Extract the [X, Y] coordinate from the center of the cell holding the provided text.  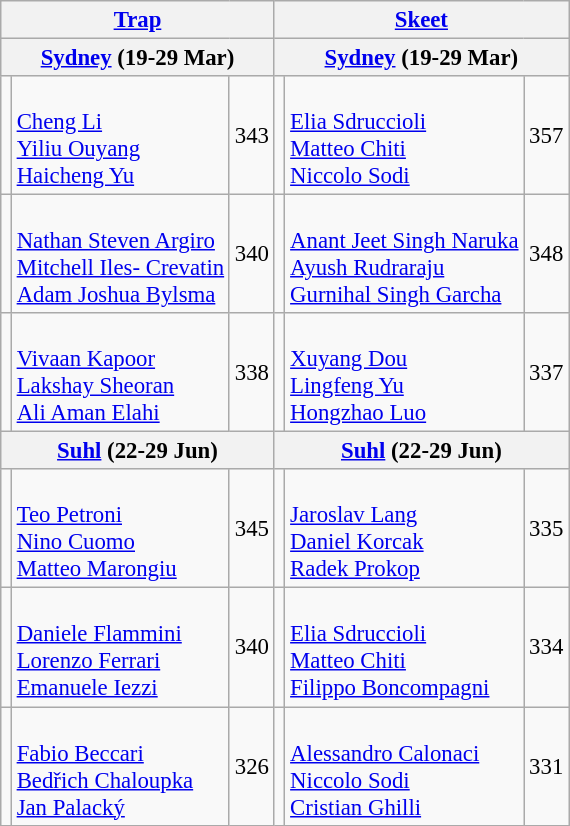
345 [252, 530]
334 [546, 648]
Trap [138, 20]
Skeet [421, 20]
357 [546, 136]
Alessandro CalonaciNiccolo SodiCristian Ghilli [404, 766]
Jaroslav LangDaniel KorcakRadek Prokop [404, 530]
Xuyang DouLingfeng YuHongzhao Luo [404, 372]
338 [252, 372]
Teo PetroniNino CuomoMatteo Marongiu [120, 530]
348 [546, 254]
Elia SdruccioliMatteo ChitiNiccolo Sodi [404, 136]
Vivaan KapoorLakshay SheoranAli Aman Elahi [120, 372]
Nathan Steven ArgiroMitchell Iles- CrevatinAdam Joshua Bylsma [120, 254]
Cheng LiYiliu OuyangHaicheng Yu [120, 136]
Anant Jeet Singh NarukaAyush RudrarajuGurnihal Singh Garcha [404, 254]
326 [252, 766]
335 [546, 530]
Daniele FlamminiLorenzo FerrariEmanuele Iezzi [120, 648]
Elia SdruccioliMatteo ChitiFilippo Boncompagni [404, 648]
343 [252, 136]
Fabio BeccariBedřich ChaloupkaJan Palacký [120, 766]
331 [546, 766]
337 [546, 372]
